Locate the cell with the specified text and output its [x, y] center coordinate. 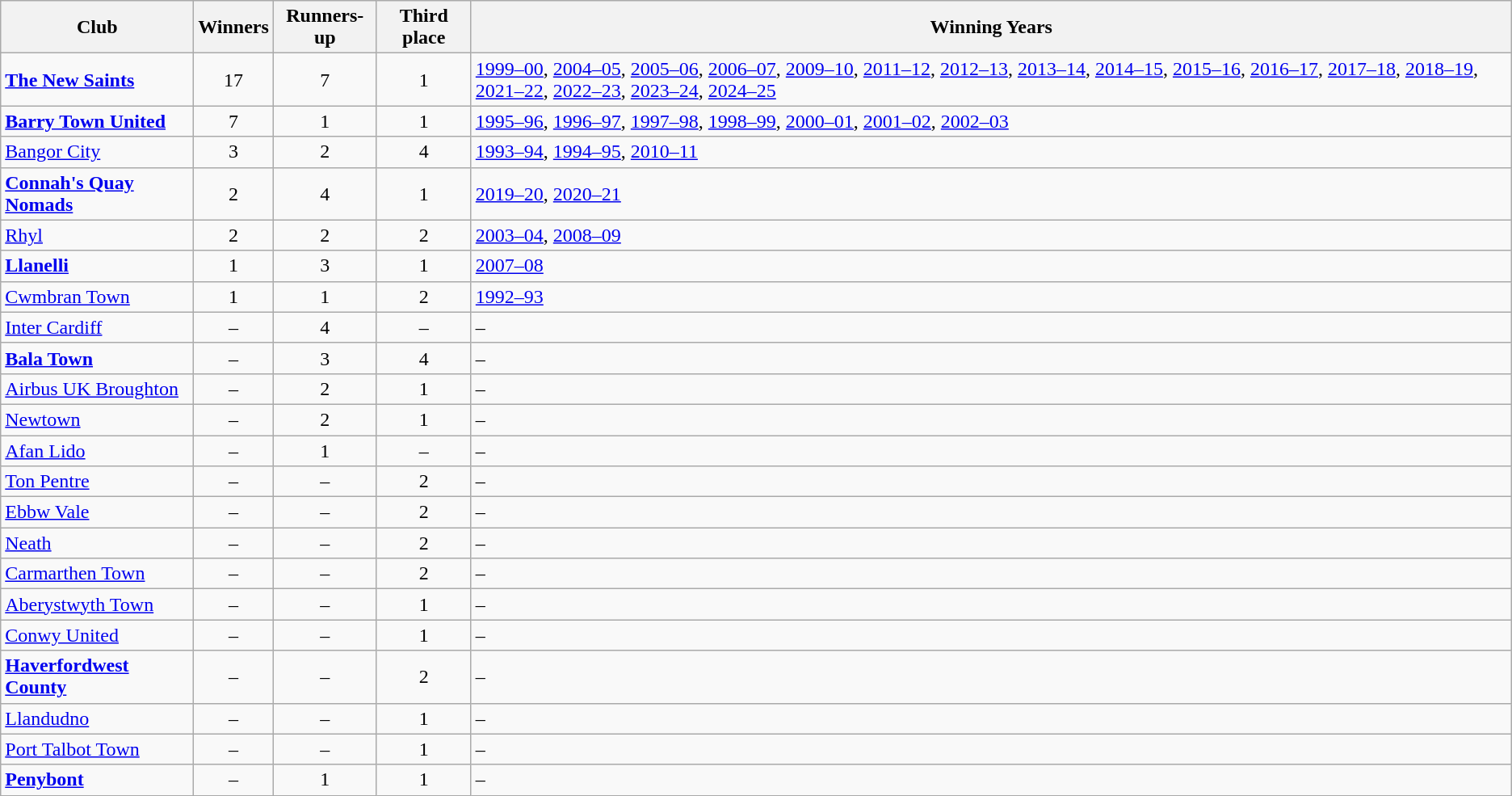
Port Talbot Town [97, 749]
1993–94, 1994–95, 2010–11 [991, 152]
Newtown [97, 419]
The New Saints [97, 79]
Rhyl [97, 235]
17 [234, 79]
Third place [423, 27]
Afan Lido [97, 450]
Haverfordwest County [97, 677]
Winning Years [991, 27]
Inter Cardiff [97, 327]
Club [97, 27]
Llandudno [97, 718]
1995–96, 1996–97, 1997–98, 1998–99, 2000–01, 2001–02, 2002–03 [991, 121]
Penybont [97, 780]
Bangor City [97, 152]
1992–93 [991, 297]
Airbus UK Broughton [97, 389]
Aberystwyth Town [97, 604]
Carmarthen Town [97, 574]
Connah's Quay Nomads [97, 194]
Ton Pentre [97, 482]
2003–04, 2008–09 [991, 235]
2007–08 [991, 266]
Cwmbran Town [97, 297]
Ebbw Vale [97, 512]
Winners [234, 27]
2019–20, 2020–21 [991, 194]
Conwy United [97, 635]
Neath [97, 543]
Bala Town [97, 358]
Llanelli [97, 266]
Barry Town United [97, 121]
Runners-up [325, 27]
